Find where the given text appears and provide that cell's center as (x, y) coordinate. 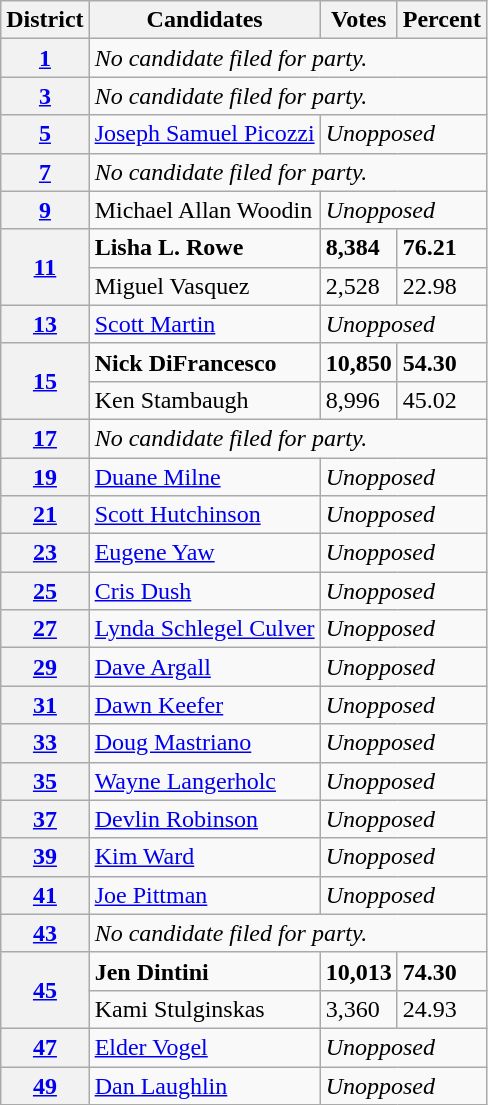
Scott Hutchinson (204, 515)
3,360 (358, 1009)
10,013 (358, 971)
Kim Ward (204, 857)
Ken Stambaugh (204, 400)
19 (45, 477)
45 (45, 990)
Lynda Schlegel Culver (204, 629)
Dan Laughlin (204, 1085)
27 (45, 629)
39 (45, 857)
17 (45, 438)
35 (45, 781)
23 (45, 553)
Joe Pittman (204, 895)
8,384 (358, 248)
Dave Argall (204, 667)
22.98 (442, 286)
Doug Mastriano (204, 743)
47 (45, 1047)
21 (45, 515)
31 (45, 705)
7 (45, 172)
15 (45, 381)
8,996 (358, 400)
Devlin Robinson (204, 819)
District (45, 20)
5 (45, 134)
Kami Stulginskas (204, 1009)
Eugene Yaw (204, 553)
49 (45, 1085)
9 (45, 210)
24.93 (442, 1009)
Scott Martin (204, 324)
Michael Allan Woodin (204, 210)
33 (45, 743)
41 (45, 895)
54.30 (442, 362)
Wayne Langerholc (204, 781)
29 (45, 667)
1 (45, 58)
3 (45, 96)
74.30 (442, 971)
25 (45, 591)
Votes (358, 20)
Nick DiFrancesco (204, 362)
Elder Vogel (204, 1047)
Miguel Vasquez (204, 286)
Candidates (204, 20)
Lisha L. Rowe (204, 248)
10,850 (358, 362)
2,528 (358, 286)
37 (45, 819)
13 (45, 324)
45.02 (442, 400)
Duane Milne (204, 477)
43 (45, 933)
76.21 (442, 248)
Cris Dush (204, 591)
Jen Dintini (204, 971)
Joseph Samuel Picozzi (204, 134)
Percent (442, 20)
11 (45, 267)
Dawn Keefer (204, 705)
